Detect which cell encompasses the target text, then output its (X, Y) center coordinate. 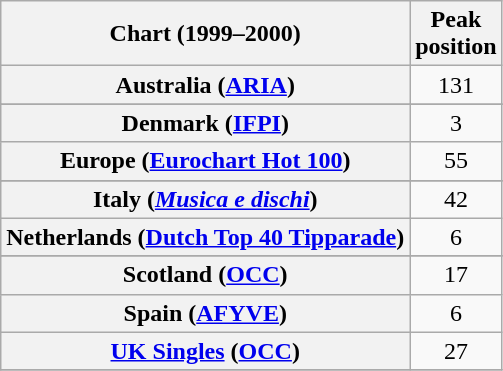
Italy (Musica e dischi) (206, 199)
17 (456, 275)
Spain (AFYVE) (206, 313)
3 (456, 123)
Netherlands (Dutch Top 40 Tipparade) (206, 237)
42 (456, 199)
131 (456, 85)
55 (456, 161)
Denmark (IFPI) (206, 123)
Scotland (OCC) (206, 275)
Europe (Eurochart Hot 100) (206, 161)
Chart (1999–2000) (206, 34)
Australia (ARIA) (206, 85)
Peakposition (456, 34)
UK Singles (OCC) (206, 351)
27 (456, 351)
